Locate the cell with the specified text and output its (X, Y) center coordinate. 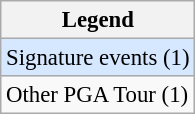
Other PGA Tour (1) (98, 95)
Signature events (1) (98, 58)
Legend (98, 20)
